Capture the cell that displays the provided text and extract its (X, Y) central coordinate. 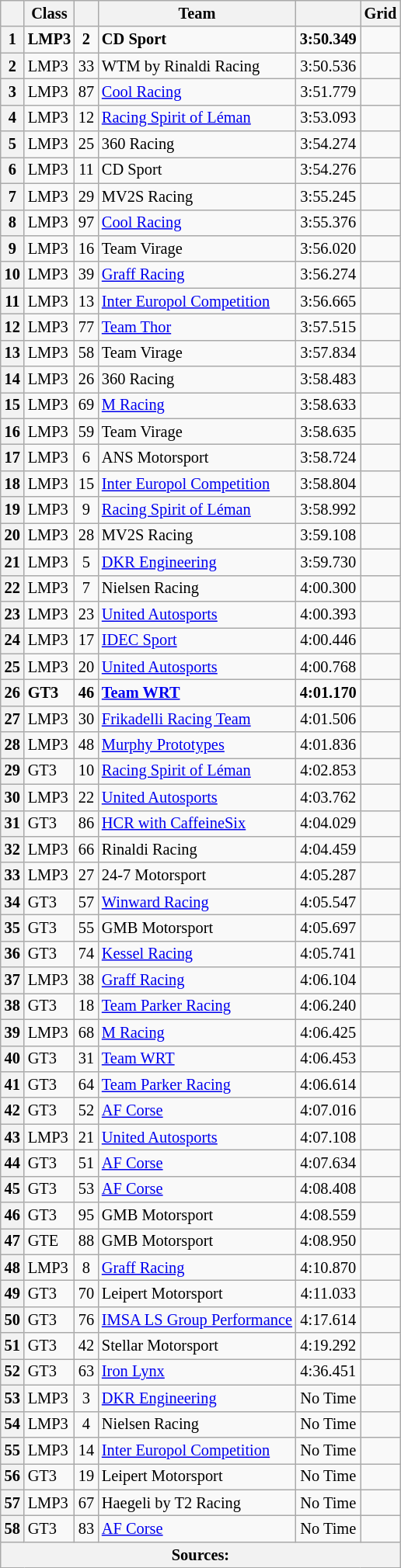
3:53.093 (328, 118)
45 (12, 1189)
Stellar Motorsport (197, 1346)
44 (12, 1163)
76 (86, 1320)
69 (86, 405)
ANS Motorsport (197, 457)
77 (86, 327)
40 (12, 1059)
4:05.547 (328, 902)
Winward Racing (197, 902)
Grid (381, 13)
47 (12, 1241)
GTE (50, 1241)
Frikadelli Racing Team (197, 719)
88 (86, 1241)
4:06.240 (328, 1006)
41 (12, 1084)
3:54.274 (328, 144)
3:57.515 (328, 327)
3:58.483 (328, 380)
4:01.170 (328, 692)
4:10.870 (328, 1268)
3:58.724 (328, 457)
4:06.104 (328, 980)
63 (86, 1372)
64 (86, 1084)
3:56.274 (328, 275)
86 (86, 824)
Team (197, 13)
Iron Lynx (197, 1372)
4:00.446 (328, 640)
IMSA LS Group Performance (197, 1320)
54 (12, 1424)
4:00.300 (328, 588)
24-7 Motorsport (197, 876)
3:56.665 (328, 301)
4:11.033 (328, 1294)
32 (12, 849)
4:04.029 (328, 824)
66 (86, 849)
3:54.276 (328, 170)
4:06.453 (328, 1059)
4:04.459 (328, 849)
4:08.559 (328, 1216)
Haegeli by T2 Racing (197, 1503)
4:07.634 (328, 1163)
34 (12, 902)
3:58.635 (328, 432)
4:00.768 (328, 667)
43 (12, 1137)
56 (12, 1476)
3:55.245 (328, 196)
3:56.020 (328, 248)
4:05.741 (328, 954)
49 (12, 1294)
4:00.393 (328, 614)
4:01.836 (328, 745)
70 (86, 1294)
50 (12, 1320)
3:51.779 (328, 92)
4:07.016 (328, 1111)
4:01.506 (328, 719)
WTM by Rinaldi Racing (197, 66)
4:08.408 (328, 1189)
1 (12, 40)
3:57.834 (328, 353)
4:05.287 (328, 876)
Kessel Racing (197, 954)
87 (86, 92)
Team Thor (197, 327)
4:17.614 (328, 1320)
IDEC Sport (197, 640)
Sources: (200, 1555)
Class (50, 13)
36 (12, 954)
83 (86, 1528)
3:59.108 (328, 536)
3:58.992 (328, 510)
3:55.376 (328, 223)
97 (86, 223)
59 (86, 432)
3:50.349 (328, 40)
4:02.853 (328, 771)
4:19.292 (328, 1346)
HCR with CaffeineSix (197, 824)
4:36.451 (328, 1372)
4:08.950 (328, 1241)
37 (12, 980)
24 (12, 640)
3:58.633 (328, 405)
3:59.730 (328, 562)
4:06.425 (328, 1032)
74 (86, 954)
4:06.614 (328, 1084)
68 (86, 1032)
4:05.697 (328, 928)
3:50.536 (328, 66)
95 (86, 1216)
Rinaldi Racing (197, 849)
67 (86, 1503)
4:03.762 (328, 797)
Murphy Prototypes (197, 745)
35 (12, 928)
3:58.804 (328, 484)
4:07.108 (328, 1137)
